Provide the (x, y) coordinate of the cell's center where the given text is located.  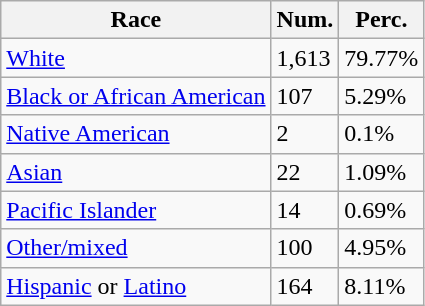
164 (305, 286)
2 (305, 134)
8.11% (382, 286)
100 (305, 248)
Native American (136, 134)
Pacific Islander (136, 210)
1,613 (305, 58)
0.69% (382, 210)
107 (305, 96)
White (136, 58)
Black or African American (136, 96)
14 (305, 210)
Num. (305, 20)
1.09% (382, 172)
Other/mixed (136, 248)
Race (136, 20)
79.77% (382, 58)
5.29% (382, 96)
22 (305, 172)
Asian (136, 172)
Hispanic or Latino (136, 286)
Perc. (382, 20)
4.95% (382, 248)
0.1% (382, 134)
